Identify which cell holds the provided text, then report its [X, Y] central coordinate. 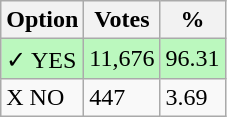
X NO [42, 97]
96.31 [192, 59]
% [192, 20]
Votes [122, 20]
3.69 [192, 97]
447 [122, 97]
Option [42, 20]
✓ YES [42, 59]
11,676 [122, 59]
